Scan for the cell matching the given text and deliver its [x, y] coordinate at center. 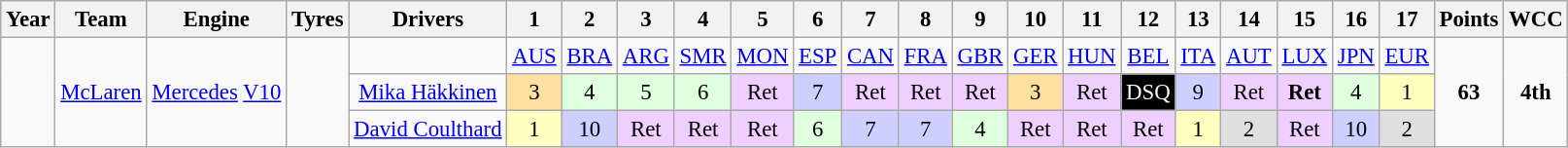
BRA [589, 56]
LUX [1304, 56]
ARG [647, 56]
GBR [979, 56]
11 [1092, 19]
Year [28, 19]
MON [763, 56]
ITA [1199, 56]
SMR [703, 56]
Mercedes V10 [217, 93]
16 [1356, 19]
Tyres [318, 19]
Mika Häkkinen [427, 92]
8 [925, 19]
AUT [1249, 56]
12 [1148, 19]
HUN [1092, 56]
McLaren [101, 93]
Team [101, 19]
EUR [1407, 56]
14 [1249, 19]
63 [1469, 93]
17 [1407, 19]
4th [1536, 93]
WCC [1536, 19]
Drivers [427, 19]
13 [1199, 19]
CAN [870, 56]
GER [1036, 56]
FRA [925, 56]
BEL [1148, 56]
15 [1304, 19]
ESP [818, 56]
Engine [217, 19]
JPN [1356, 56]
David Coulthard [427, 129]
Points [1469, 19]
AUS [534, 56]
DSQ [1148, 92]
